Return (x, y) of the center of cell containing provided text 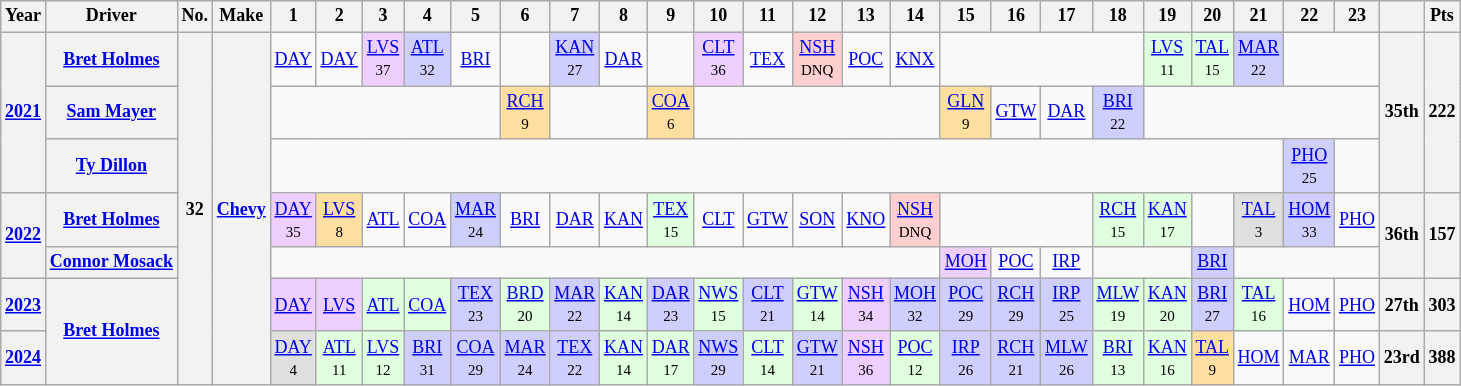
DAR17 (670, 358)
NSH34 (866, 305)
Year (24, 16)
COA6 (670, 113)
12 (817, 16)
GTW14 (817, 305)
6 (525, 16)
ATL11 (339, 358)
23rd (1402, 358)
MOH (966, 262)
27th (1402, 305)
22 (1310, 16)
20 (1212, 16)
SON (817, 220)
11 (768, 16)
KNO (866, 220)
16 (1016, 16)
8 (624, 16)
NWS15 (718, 305)
COA29 (476, 358)
LVS12 (383, 358)
Connor Mosack (111, 262)
NWS29 (718, 358)
HOM33 (1310, 220)
303 (1442, 305)
4 (428, 16)
CLT (718, 220)
MLW19 (1118, 305)
TEX (768, 59)
DAY35 (293, 220)
18 (1118, 16)
TAL15 (1212, 59)
GTW21 (817, 358)
DAR23 (670, 305)
10 (718, 16)
7 (575, 16)
Chevy (241, 208)
17 (1066, 16)
CLT14 (768, 358)
35th (1402, 112)
BRI22 (1118, 113)
5 (476, 16)
2024 (24, 358)
LVS (339, 305)
TEX23 (476, 305)
MOH32 (916, 305)
Driver (111, 16)
MLW26 (1066, 358)
9 (670, 16)
23 (1358, 16)
RCH15 (1118, 220)
1 (293, 16)
KNX (916, 59)
32 (194, 208)
LVS8 (339, 220)
3 (383, 16)
No. (194, 16)
POC12 (916, 358)
KAN17 (1167, 220)
ATL32 (428, 59)
TEX22 (575, 358)
KAN (624, 220)
KAN27 (575, 59)
IRP26 (966, 358)
KAN20 (1167, 305)
GLN9 (966, 113)
NSH36 (866, 358)
TEX15 (670, 220)
Sam Mayer (111, 113)
BRI13 (1118, 358)
2021 (24, 112)
MAR (1310, 358)
IRP (1066, 262)
13 (866, 16)
LVS37 (383, 59)
2 (339, 16)
TAL9 (1212, 358)
CLT21 (768, 305)
POC29 (966, 305)
Pts (1442, 16)
BRI27 (1212, 305)
2023 (24, 305)
TAL3 (1258, 220)
RCH9 (525, 113)
Make (241, 16)
RCH21 (1016, 358)
KAN16 (1167, 358)
RCH29 (1016, 305)
BRI31 (428, 358)
36th (1402, 236)
388 (1442, 358)
LVS11 (1167, 59)
IRP25 (1066, 305)
2022 (24, 236)
CLT36 (718, 59)
BRD20 (525, 305)
TAL16 (1258, 305)
Ty Dillon (111, 166)
14 (916, 16)
157 (1442, 236)
15 (966, 16)
21 (1258, 16)
222 (1442, 112)
PHO25 (1310, 166)
DAY4 (293, 358)
19 (1167, 16)
